Find where the given text appears and provide that cell's center as [x, y] coordinate. 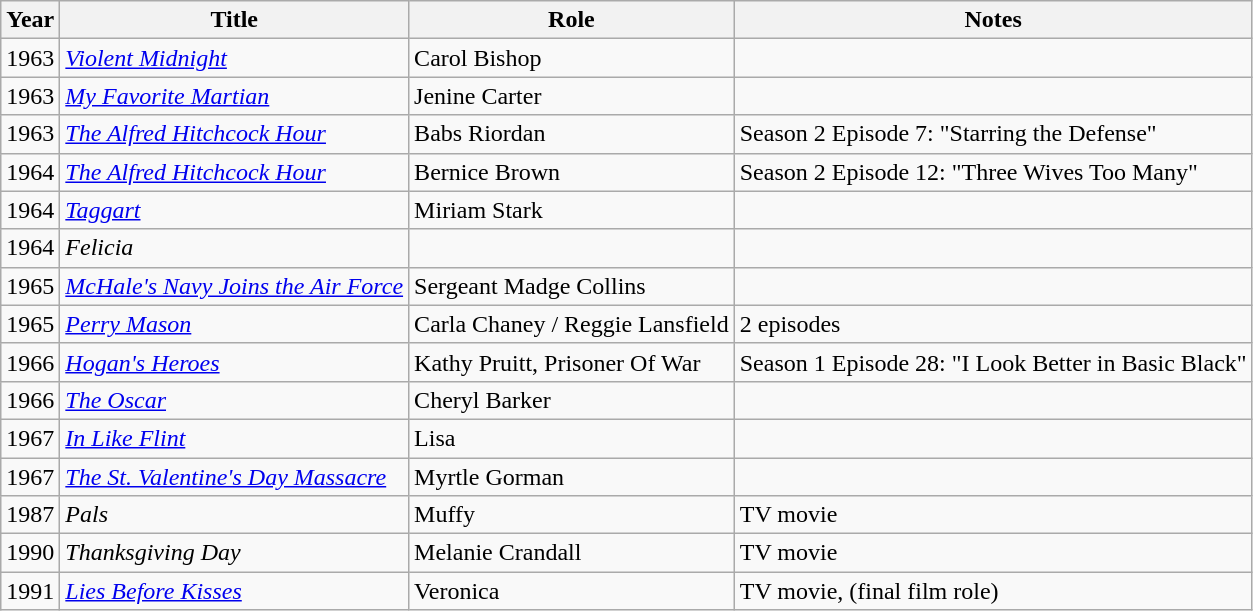
Myrtle Gorman [572, 477]
Title [234, 20]
McHale's Navy Joins the Air Force [234, 286]
Veronica [572, 591]
Carol Bishop [572, 58]
Miriam Stark [572, 210]
Lisa [572, 438]
Sergeant Madge Collins [572, 286]
1991 [30, 591]
TV movie, (final film role) [993, 591]
Role [572, 20]
In Like Flint [234, 438]
Notes [993, 20]
Pals [234, 515]
1987 [30, 515]
Violent Midnight [234, 58]
Cheryl Barker [572, 400]
Season 1 Episode 28: "I Look Better in Basic Black" [993, 362]
The Oscar [234, 400]
1990 [30, 553]
My Favorite Martian [234, 96]
Jenine Carter [572, 96]
Thanksgiving Day [234, 553]
Hogan's Heroes [234, 362]
Year [30, 20]
Bernice Brown [572, 172]
Carla Chaney / Reggie Lansfield [572, 324]
Lies Before Kisses [234, 591]
Kathy Pruitt, Prisoner Of War [572, 362]
2 episodes [993, 324]
Perry Mason [234, 324]
Muffy [572, 515]
Babs Riordan [572, 134]
Taggart [234, 210]
Season 2 Episode 12: "Three Wives Too Many" [993, 172]
Felicia [234, 248]
Melanie Crandall [572, 553]
The St. Valentine's Day Massacre [234, 477]
Season 2 Episode 7: "Starring the Defense" [993, 134]
